Extract the (x, y) coordinate from the center of the cell holding the provided text.  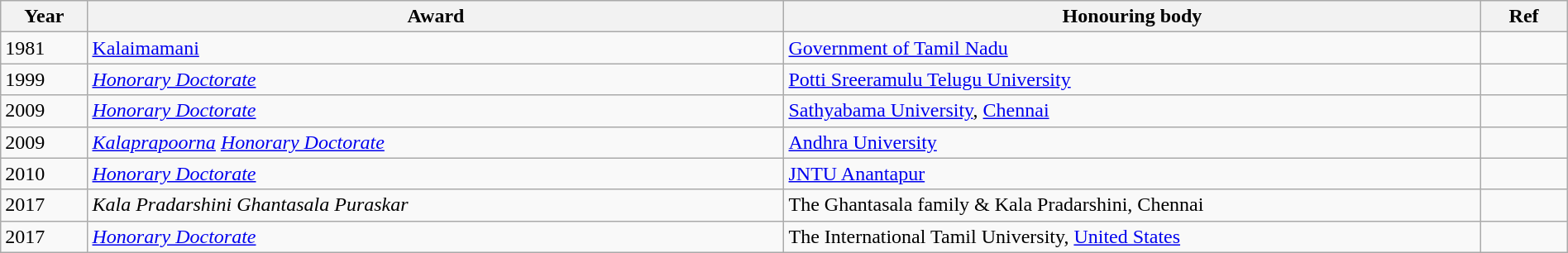
1999 (45, 79)
Ref (1523, 17)
Kalaprapoorna Honorary Doctorate (436, 142)
The Ghantasala family & Kala Pradarshini, Chennai (1132, 205)
Kalaimamani (436, 48)
Andhra University (1132, 142)
Kala Pradarshini Ghantasala Puraskar (436, 205)
Award (436, 17)
1981 (45, 48)
Potti Sreeramulu Telugu University (1132, 79)
2010 (45, 174)
Honouring body (1132, 17)
Year (45, 17)
JNTU Anantapur (1132, 174)
Government of Tamil Nadu (1132, 48)
Sathyabama University, Chennai (1132, 111)
The International Tamil University, United States (1132, 236)
